Scan for the cell matching the given text and deliver its [X, Y] coordinate at center. 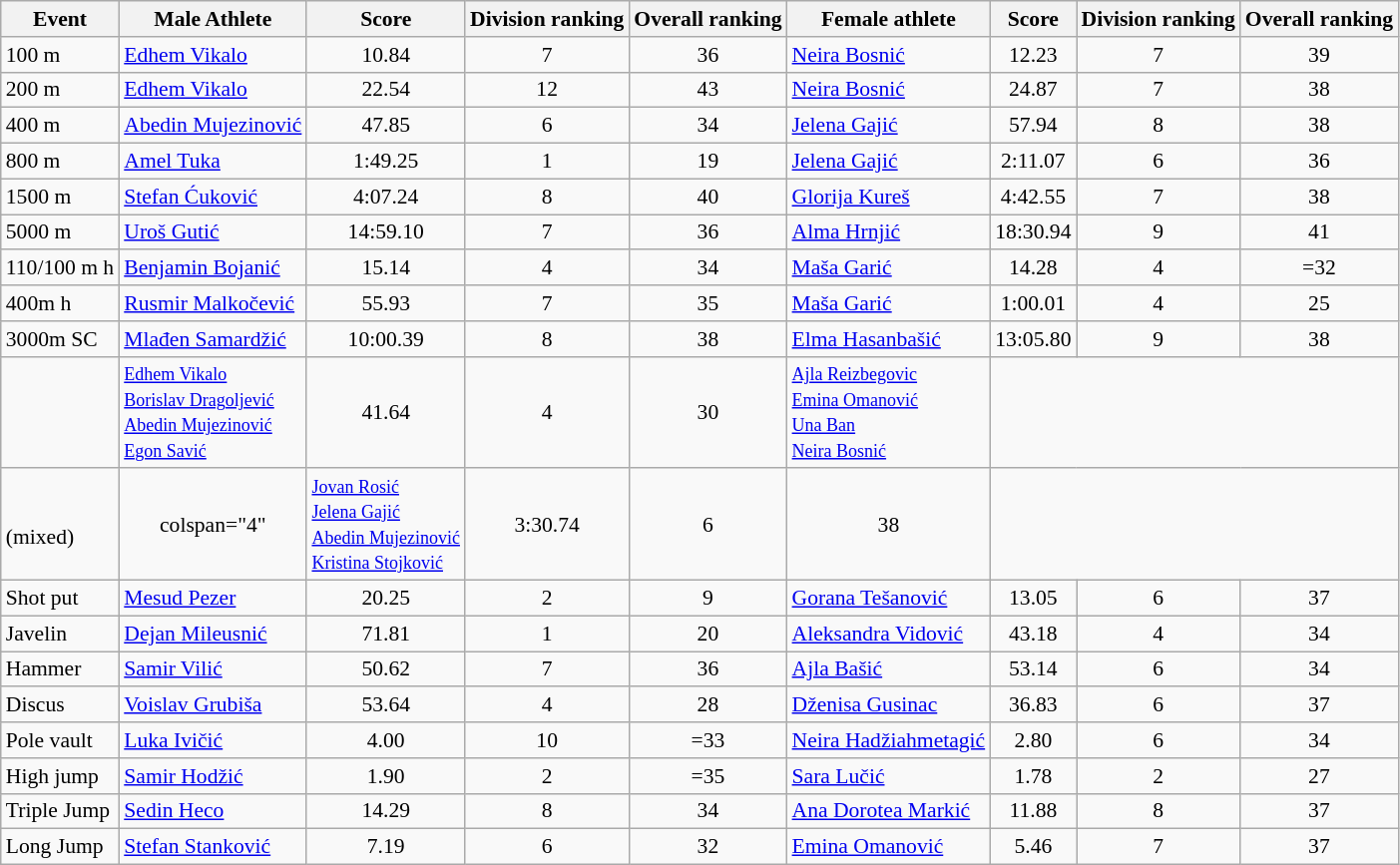
Sedin Heco [213, 811]
1.90 [385, 776]
Uroš Gutić [213, 232]
Female athlete [889, 19]
800 m [60, 162]
18:30.94 [1033, 232]
Male Athlete [213, 19]
Triple Jump [60, 811]
10.84 [385, 55]
Ana Dorotea Markić [889, 811]
2:11.07 [1033, 162]
100 m [60, 55]
40 [707, 197]
200 m [60, 90]
Jovan RosićJelena GajićAbedin MujezinovićKristina Stojković [385, 525]
Aleksandra Vidović [889, 634]
14.29 [385, 811]
43 [707, 90]
Voislav Grubiša [213, 705]
25 [1319, 303]
35 [707, 303]
4:42.55 [1033, 197]
50.62 [385, 669]
20 [707, 634]
Shot put [60, 599]
43.18 [1033, 634]
=33 [707, 740]
Abedin Mujezinović [213, 126]
32 [707, 847]
10:00.39 [385, 339]
53.14 [1033, 669]
3000m SC [60, 339]
Elma Hasanbašić [889, 339]
14.28 [1033, 268]
Stefan Ćuković [213, 197]
colspan="4" [213, 525]
47.85 [385, 126]
10 [547, 740]
5.46 [1033, 847]
Benjamin Bojanić [213, 268]
36.83 [1033, 705]
110/100 m h [60, 268]
1:00.01 [1033, 303]
71.81 [385, 634]
400m h [60, 303]
Ajla Bašić [889, 669]
Dženisa Gusinac [889, 705]
20.25 [385, 599]
Mesud Pezer [213, 599]
2.80 [1033, 740]
55.93 [385, 303]
Glorija Kureš [889, 197]
Gorana Tešanović [889, 599]
30 [707, 412]
22.54 [385, 90]
Mlađen Samardžić [213, 339]
14:59.10 [385, 232]
57.94 [1033, 126]
Stefan Stanković [213, 847]
41.64 [385, 412]
13:05.80 [1033, 339]
27 [1319, 776]
Sara Lučić [889, 776]
7.19 [385, 847]
3:30.74 [547, 525]
Amel Tuka [213, 162]
Javelin [60, 634]
Samir Hodžić [213, 776]
19 [707, 162]
Alma Hrnjić [889, 232]
Emina Omanović [889, 847]
Event [60, 19]
15.14 [385, 268]
Edhem VikaloBorislav DragoljevićAbedin MujezinovićEgon Savić [213, 412]
4.00 [385, 740]
Long Jump [60, 847]
(mixed) [60, 525]
1.78 [1033, 776]
1:49.25 [385, 162]
=35 [707, 776]
13.05 [1033, 599]
Pole vault [60, 740]
400 m [60, 126]
12.23 [1033, 55]
28 [707, 705]
53.64 [385, 705]
4:07.24 [385, 197]
12 [547, 90]
5000 m [60, 232]
11.88 [1033, 811]
Dejan Mileusnić [213, 634]
=32 [1319, 268]
High jump [60, 776]
Ajla ReizbegovicEmina OmanovićUna BanNeira Bosnić [889, 412]
Samir Vilić [213, 669]
Neira Hadžiahmetagić [889, 740]
Luka Ivičić [213, 740]
Hammer [60, 669]
Discus [60, 705]
24.87 [1033, 90]
41 [1319, 232]
39 [1319, 55]
1500 m [60, 197]
Rusmir Malkočević [213, 303]
